Scan for the cell matching the given text and deliver its [x, y] coordinate at center. 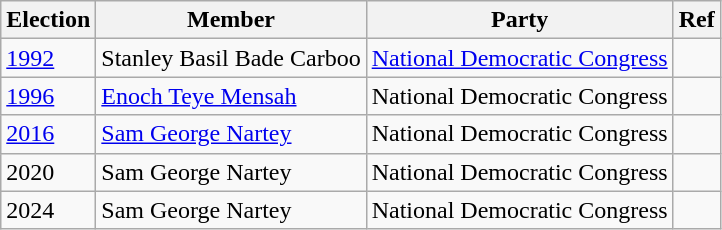
Member [231, 20]
Party [520, 20]
2024 [48, 210]
1996 [48, 96]
Election [48, 20]
Stanley Basil Bade Carboo [231, 58]
2016 [48, 134]
Enoch Teye Mensah [231, 96]
2020 [48, 172]
1992 [48, 58]
Ref [696, 20]
